Detect which cell encompasses the target text, then output its (x, y) center coordinate. 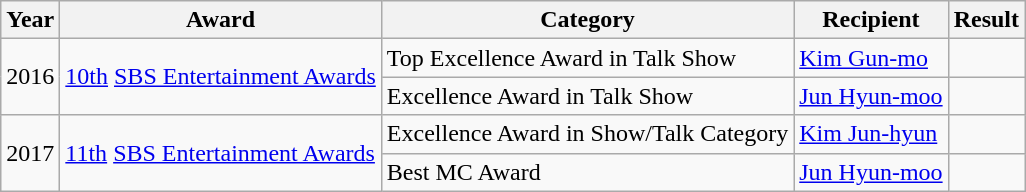
Year (30, 20)
Best MC Award (587, 172)
2017 (30, 153)
Kim Gun-mo (871, 58)
10th SBS Entertainment Awards (221, 77)
Kim Jun-hyun (871, 134)
Award (221, 20)
Excellence Award in Talk Show (587, 96)
Excellence Award in Show/Talk Category (587, 134)
Top Excellence Award in Talk Show (587, 58)
2016 (30, 77)
Result (986, 20)
11th SBS Entertainment Awards (221, 153)
Category (587, 20)
Recipient (871, 20)
